From the cell containing the given text, extract its center point as (x, y) coordinate. 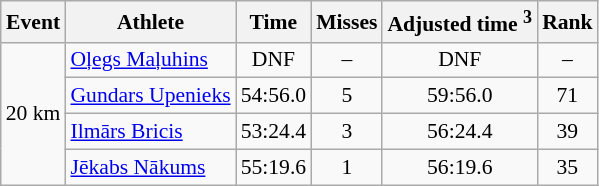
39 (568, 132)
Jēkabs Nākums (150, 167)
56:19.6 (460, 167)
Ilmārs Bricis (150, 132)
Adjusted time 3 (460, 22)
59:56.0 (460, 96)
71 (568, 96)
Time (274, 22)
Athlete (150, 22)
Misses (346, 22)
Gundars Upenieks (150, 96)
53:24.4 (274, 132)
20 km (34, 113)
54:56.0 (274, 96)
Rank (568, 22)
3 (346, 132)
Event (34, 22)
35 (568, 167)
Oļegs Maļuhins (150, 60)
5 (346, 96)
55:19.6 (274, 167)
1 (346, 167)
56:24.4 (460, 132)
